Output the (X, Y) coordinate of the center of the cell containing the given text.  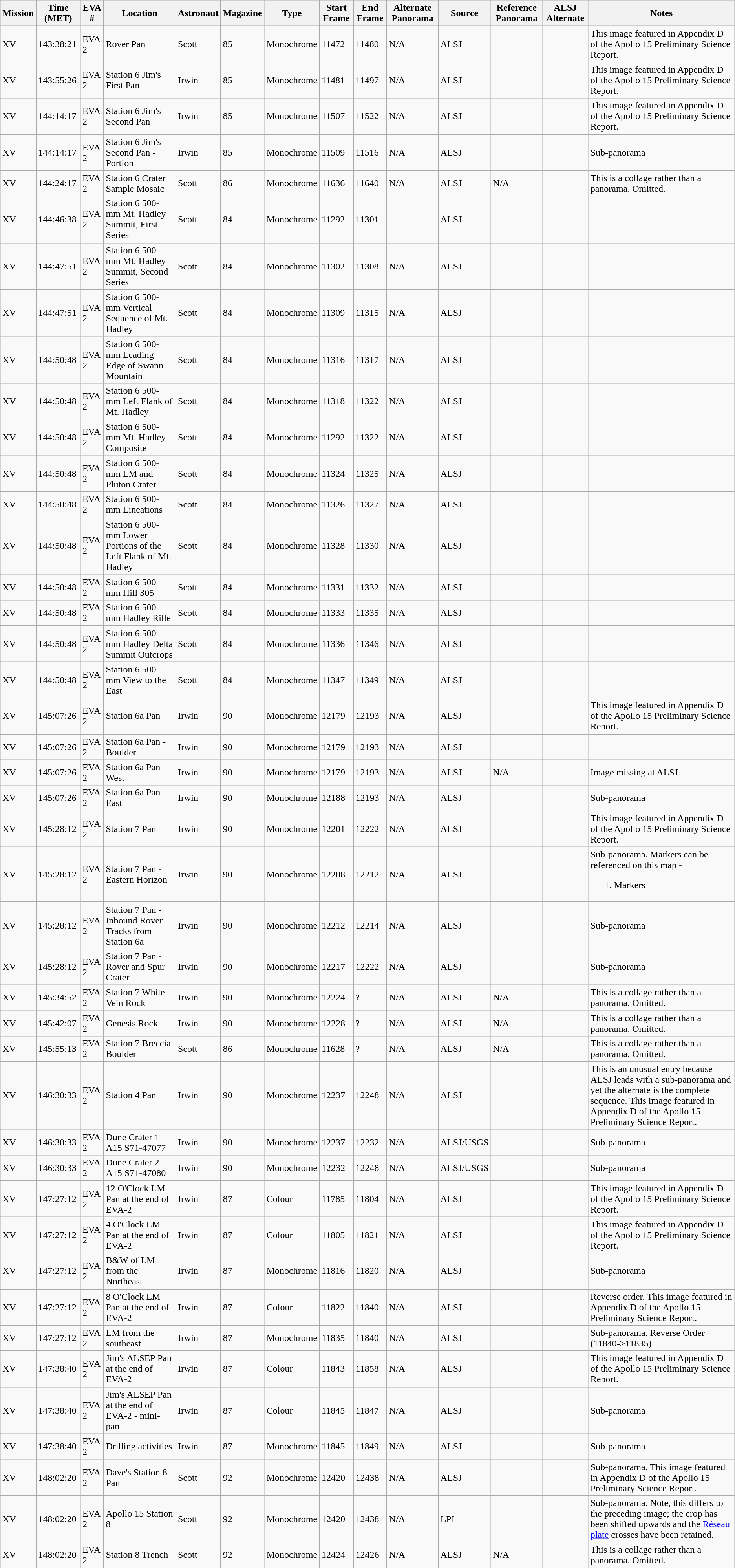
11509 (336, 152)
Station 6 500-mm Mt. Hadley Summit, First Series (140, 219)
11843 (336, 1369)
Mission (18, 13)
12224 (336, 998)
Sub-panorama. Markers can be referenced on this map -Markers (661, 874)
12424 (336, 1555)
Station 7 Pan - Rover and Spur Crater (140, 967)
Station 6a Pan - Boulder (140, 747)
Dune Crater 2 - A15 S71-47080 (140, 1168)
12201 (336, 829)
EVA # (92, 13)
143:38:21 (58, 44)
12 O'Clock LM Pan at the end of EVA-2 (140, 1199)
Station 6 Jim's Second Pan (140, 116)
11336 (336, 644)
Station 6a Pan - West (140, 772)
11816 (336, 1271)
Source (464, 13)
11317 (370, 360)
11472 (336, 44)
Start Frame (336, 13)
11315 (370, 313)
11636 (336, 183)
145:55:13 (58, 1049)
11497 (370, 80)
Station 6 500-mm Lower Portions of the Left Flank of Mt. Hadley (140, 546)
8 O'Clock LM Pan at the end of EVA-2 (140, 1307)
Magazine (243, 13)
11516 (370, 152)
Reverse order. This image featured in Appendix D of the Apollo 15 Preliminary Science Report. (661, 1307)
11480 (370, 44)
11785 (336, 1199)
11522 (370, 116)
11333 (336, 613)
Station 6 500-mm Hadley Rille (140, 613)
11640 (370, 183)
11821 (370, 1235)
Station 6 Crater Sample Mosaic (140, 183)
Station 7 Breccia Boulder (140, 1049)
11318 (336, 401)
Station 7 White Vein Rock (140, 998)
Drilling activities (140, 1446)
12426 (370, 1555)
11481 (336, 80)
Station 6 500-mm LM and Pluton Crater (140, 474)
LM from the southeast (140, 1338)
Genesis Rock (140, 1023)
144:24:17 (58, 183)
145:34:52 (58, 998)
12214 (370, 925)
Jim's ALSEP Pan at the end of EVA-2 (140, 1369)
11835 (336, 1338)
11335 (370, 613)
Time (MET) (58, 13)
11858 (370, 1369)
12188 (336, 798)
Station 6 Jim's Second Pan - Portion (140, 152)
11822 (336, 1307)
11309 (336, 313)
LPI (464, 1519)
Sub-panorama. This image featured in Appendix D of the Apollo 15 Preliminary Science Report. (661, 1477)
Notes (661, 13)
11804 (370, 1199)
12208 (336, 874)
Dune Crater 1 - A15 S71-47077 (140, 1142)
End Frame (370, 13)
Station 6 500-mm View to the East (140, 680)
11332 (370, 588)
11849 (370, 1446)
11346 (370, 644)
Apollo 15 Station 8 (140, 1519)
11302 (336, 266)
11507 (336, 116)
11805 (336, 1235)
Station 6 500-mm Leading Edge of Swann Mountain (140, 360)
11325 (370, 474)
Location (140, 13)
Jim's ALSEP Pan at the end of EVA-2 - mini-pan (140, 1410)
11328 (336, 546)
Image missing at ALSJ (661, 772)
Alternate Panorama (412, 13)
Station 7 Pan (140, 829)
Station 6 500-mm Hadley Delta Summit Outcrops (140, 644)
Astronaut (199, 13)
144:46:38 (58, 219)
11820 (370, 1271)
Dave's Station 8 Pan (140, 1477)
11327 (370, 504)
Station 6 500-mm Left Flank of Mt. Hadley (140, 401)
4 O'Clock LM Pan at the end of EVA-2 (140, 1235)
11347 (336, 680)
11847 (370, 1410)
Station 6 500-mm Vertical Sequence of Mt. Hadley (140, 313)
12228 (336, 1023)
145:42:07 (58, 1023)
11324 (336, 474)
Station 7 Pan - Inbound Rover Tracks from Station 6a (140, 925)
11628 (336, 1049)
Station 8 Trench (140, 1555)
11349 (370, 680)
Rover Pan (140, 44)
Station 6 500-mm Mt. Hadley Composite (140, 437)
Station 6 500-mm Hill 305 (140, 588)
Station 6 500-mm Lineations (140, 504)
ALSJ Alternate (565, 13)
Station 4 Pan (140, 1096)
11326 (336, 504)
12217 (336, 967)
Reference Panorama (517, 13)
Station 6 500-mm Mt. Hadley Summit, Second Series (140, 266)
Type (292, 13)
11301 (370, 219)
11330 (370, 546)
143:55:26 (58, 80)
Sub-panorama. Note, this differs to the preceding image; the crop has been shifted upwards and the Réseau plate crosses have been retained. (661, 1519)
B&W of LM from the Northeast (140, 1271)
Station 6a Pan (140, 716)
Station 7 Pan - Eastern Horizon (140, 874)
Station 6 Jim's First Pan (140, 80)
11331 (336, 588)
Station 6a Pan - East (140, 798)
Sub-panorama. Reverse Order (11840->11835) (661, 1338)
11316 (336, 360)
11308 (370, 266)
